Output the (X, Y) coordinate of the center of the cell containing the given text.  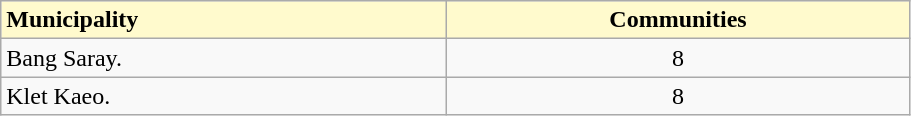
Bang Saray. (224, 58)
Communities (678, 20)
Klet Kaeo. (224, 96)
Municipality (224, 20)
